Scan for the cell matching the given text and deliver its (X, Y) coordinate at center. 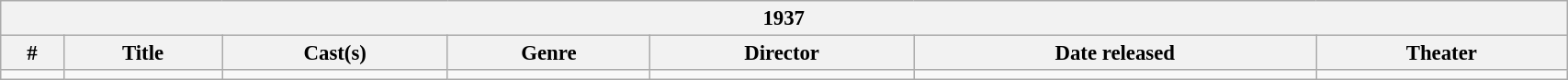
Title (143, 53)
Date released (1115, 53)
# (32, 53)
Cast(s) (334, 53)
Theater (1442, 53)
1937 (784, 18)
Director (783, 53)
Genre (548, 53)
